Return the [X, Y] coordinate for the center point of the cell that contains the specified text.  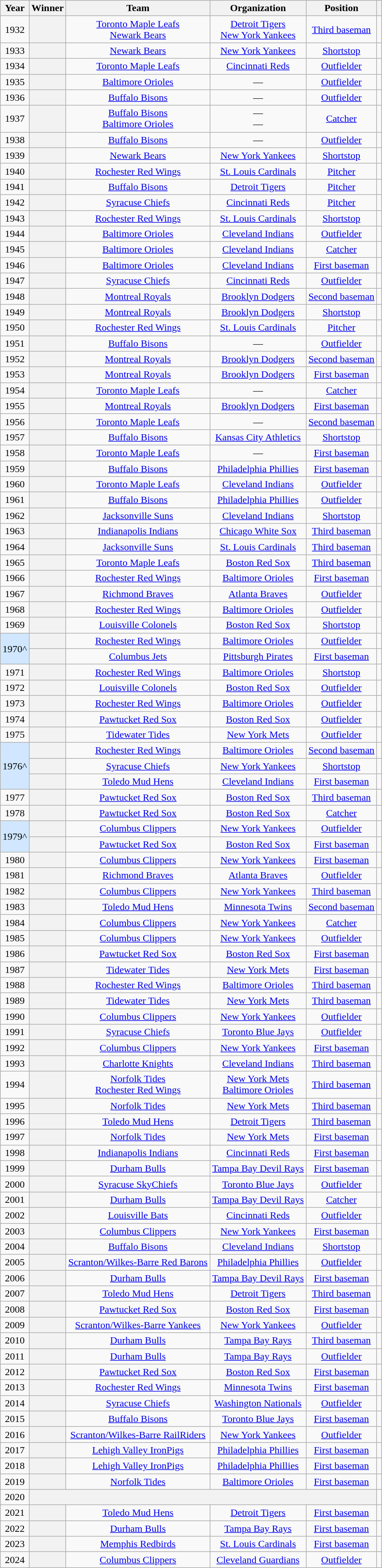
2018 [15, 1466]
Buffalo BisonsBaltimore Orioles [138, 118]
1940 [15, 171]
1944 [15, 234]
1955 [15, 406]
1953 [15, 375]
1959 [15, 468]
2003 [15, 1231]
2007 [15, 1294]
1973 [15, 703]
1999 [15, 1168]
Pittsburgh Pirates [258, 656]
1967 [15, 594]
1932 [15, 30]
Scranton/Wilkes-Barre Yankees [138, 1325]
1937 [15, 118]
1979^ [15, 836]
2016 [15, 1434]
1958 [15, 453]
Position [341, 8]
2013 [15, 1387]
1986 [15, 954]
1961 [15, 500]
1994 [15, 1085]
1985 [15, 938]
1970^ [15, 649]
1987 [15, 969]
Winner [48, 8]
1972 [15, 688]
2011 [15, 1356]
Scranton/Wilkes-Barre Red Barons [138, 1262]
Charlotte Knights [138, 1063]
2005 [15, 1262]
Louisville Bats [138, 1215]
Syracuse SkyChiefs [138, 1184]
1938 [15, 140]
Washington Nationals [258, 1403]
1935 [15, 82]
Team [138, 8]
1947 [15, 281]
1963 [15, 531]
1997 [15, 1137]
2000 [15, 1184]
2015 [15, 1419]
1991 [15, 1032]
1943 [15, 218]
1974 [15, 719]
Scranton/Wilkes-Barre RailRiders [138, 1434]
1998 [15, 1153]
1939 [15, 155]
Memphis Redbirds [138, 1544]
2008 [15, 1309]
1995 [15, 1106]
1969 [15, 625]
1957 [15, 437]
1990 [15, 1017]
1946 [15, 265]
2001 [15, 1200]
Organization [258, 8]
2012 [15, 1372]
Kansas City Athletics [258, 437]
1984 [15, 922]
1942 [15, 202]
2010 [15, 1341]
1964 [15, 547]
2019 [15, 1482]
1965 [15, 563]
1948 [15, 296]
Year [15, 8]
Detroit TigersNew York Yankees [258, 30]
1996 [15, 1121]
1971 [15, 672]
2021 [15, 1513]
1988 [15, 985]
1950 [15, 328]
1983 [15, 907]
1952 [15, 359]
1980 [15, 860]
2006 [15, 1278]
2014 [15, 1403]
1960 [15, 484]
1962 [15, 516]
2024 [15, 1560]
1951 [15, 343]
Columbus Jets [138, 656]
1968 [15, 609]
1966 [15, 578]
1949 [15, 312]
1993 [15, 1063]
1982 [15, 891]
1933 [15, 51]
1934 [15, 66]
2022 [15, 1529]
1956 [15, 422]
1954 [15, 390]
1978 [15, 813]
2023 [15, 1544]
1981 [15, 875]
New York MetsBaltimore Orioles [258, 1085]
—— [258, 118]
1992 [15, 1048]
2002 [15, 1215]
2009 [15, 1325]
Toronto Maple LeafsNewark Bears [138, 30]
2017 [15, 1450]
2020 [15, 1497]
1941 [15, 187]
1936 [15, 97]
1989 [15, 1001]
Chicago White Sox [258, 531]
1945 [15, 250]
Cleveland Guardians [258, 1560]
Norfolk TidesRochester Red Wings [138, 1085]
2004 [15, 1247]
1976^ [15, 766]
1977 [15, 797]
1975 [15, 735]
